Pinpoint the cell where the given text exists, returning its [x, y] midpoint coordinate. 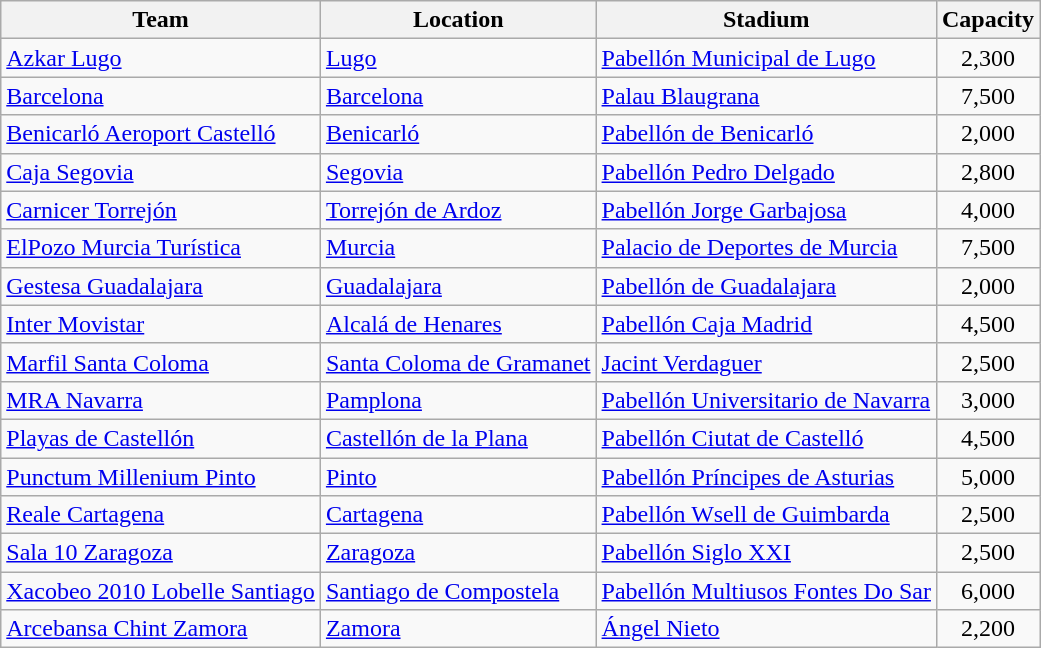
Pabellón Ciutat de Castelló [766, 438]
Pabellón Caja Madrid [766, 324]
Palau Blaugrana [766, 96]
6,000 [988, 591]
2,300 [988, 58]
Pinto [458, 477]
Murcia [458, 248]
Sala 10 Zaragoza [161, 553]
Segovia [458, 172]
Reale Cartagena [161, 515]
Torrejón de Ardoz [458, 210]
Ángel Nieto [766, 629]
Punctum Millenium Pinto [161, 477]
Santiago de Compostela [458, 591]
Jacint Verdaguer [766, 362]
Benicarló [458, 134]
3,000 [988, 400]
Stadium [766, 20]
Cartagena [458, 515]
Castellón de la Plana [458, 438]
Pabellón Príncipes de Asturias [766, 477]
Pabellón Multiusos Fontes Do Sar [766, 591]
Alcalá de Henares [458, 324]
Lugo [458, 58]
Arcebansa Chint Zamora [161, 629]
Team [161, 20]
Pabellón Jorge Garbajosa [766, 210]
Pabellón Municipal de Lugo [766, 58]
Caja Segovia [161, 172]
Pamplona [458, 400]
Zamora [458, 629]
Marfil Santa Coloma [161, 362]
Pabellón de Benicarló [766, 134]
Pabellón Siglo XXI [766, 553]
Xacobeo 2010 Lobelle Santiago [161, 591]
Palacio de Deportes de Murcia [766, 248]
ElPozo Murcia Turística [161, 248]
Inter Movistar [161, 324]
Santa Coloma de Gramanet [458, 362]
Playas de Castellón [161, 438]
Pabellón Universitario de Navarra [766, 400]
2,800 [988, 172]
Benicarló Aeroport Castelló [161, 134]
Capacity [988, 20]
2,200 [988, 629]
Pabellón de Guadalajara [766, 286]
Carnicer Torrejón [161, 210]
Location [458, 20]
Azkar Lugo [161, 58]
4,000 [988, 210]
Pabellón Wsell de Guimbarda [766, 515]
Gestesa Guadalajara [161, 286]
5,000 [988, 477]
Zaragoza [458, 553]
Guadalajara [458, 286]
MRA Navarra [161, 400]
Pabellón Pedro Delgado [766, 172]
